Pinpoint the cell where the given text exists, returning its [x, y] midpoint coordinate. 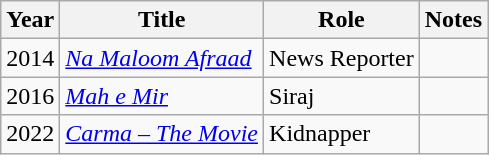
2022 [30, 134]
Mah e Mir [162, 96]
Title [162, 20]
Role [342, 20]
Year [30, 20]
Notes [453, 20]
Kidnapper [342, 134]
2014 [30, 58]
Carma – The Movie [162, 134]
News Reporter [342, 58]
Siraj [342, 96]
Na Maloom Afraad [162, 58]
2016 [30, 96]
